Pinpoint the cell where the given text exists, returning its [x, y] midpoint coordinate. 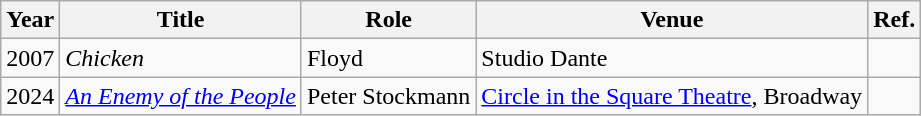
Year [30, 20]
An Enemy of the People [181, 96]
2024 [30, 96]
Studio Dante [672, 58]
Peter Stockmann [388, 96]
Circle in the Square Theatre, Broadway [672, 96]
Role [388, 20]
Venue [672, 20]
Chicken [181, 58]
2007 [30, 58]
Floyd [388, 58]
Title [181, 20]
Ref. [894, 20]
